Identify which cell holds the provided text, then report its [X, Y] central coordinate. 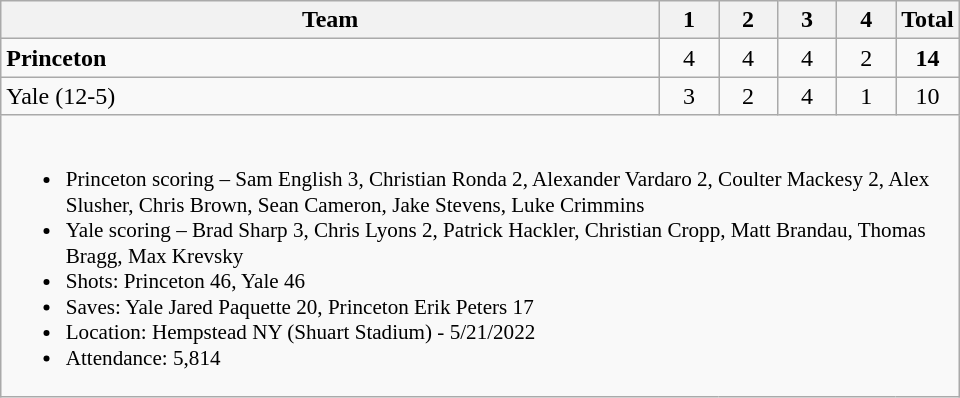
14 [928, 58]
Total [928, 20]
Team [330, 20]
Yale (12-5) [330, 96]
Princeton [330, 58]
10 [928, 96]
